Provide the (x, y) coordinate of the cell's center where the given text is located.  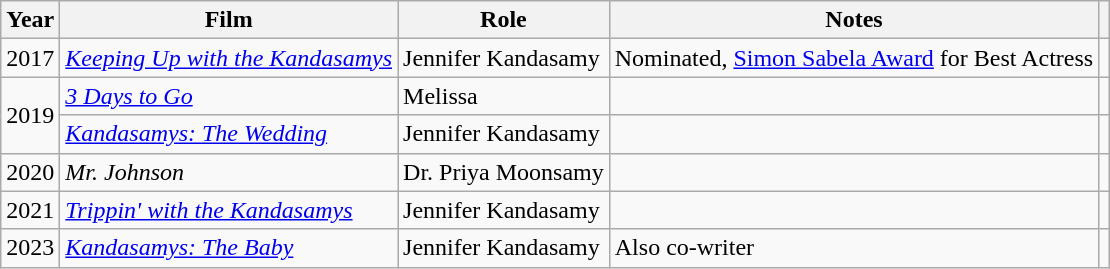
Melissa (504, 96)
2020 (30, 172)
2021 (30, 210)
2019 (30, 115)
Role (504, 20)
2023 (30, 248)
Kandasamys: The Wedding (229, 134)
Trippin' with the Kandasamys (229, 210)
Year (30, 20)
Film (229, 20)
Kandasamys: The Baby (229, 248)
Notes (854, 20)
2017 (30, 58)
Keeping Up with the Kandasamys (229, 58)
3 Days to Go (229, 96)
Mr. Johnson (229, 172)
Dr. Priya Moonsamy (504, 172)
Nominated, Simon Sabela Award for Best Actress (854, 58)
Also co-writer (854, 248)
